Output the [X, Y] coordinate of the center of the cell containing the given text.  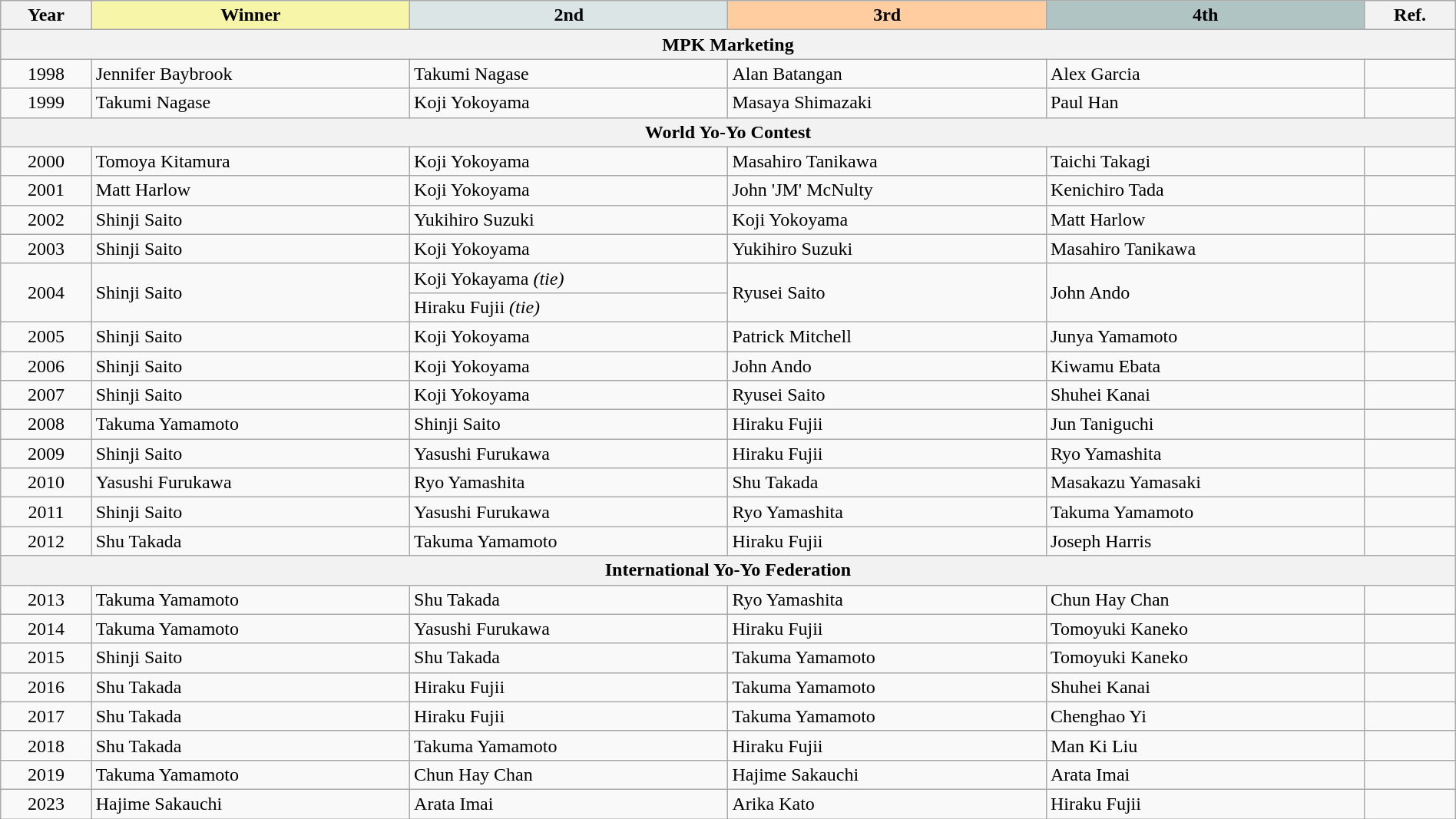
2019 [46, 774]
Arika Kato [887, 804]
2nd [569, 15]
World Yo-Yo Contest [728, 132]
2015 [46, 658]
Alex Garcia [1205, 74]
Masakazu Yamasaki [1205, 483]
2007 [46, 395]
Year [46, 15]
John 'JM' McNulty [887, 190]
1999 [46, 103]
4th [1205, 15]
MPK Marketing [728, 45]
Jennifer Baybrook [250, 74]
2008 [46, 424]
Patrick Mitchell [887, 336]
2005 [46, 336]
2018 [46, 745]
2000 [46, 161]
Koji Yokayama (tie) [569, 278]
Man Ki Liu [1205, 745]
Joseph Harris [1205, 541]
2013 [46, 599]
2002 [46, 220]
2014 [46, 629]
Kenichiro Tada [1205, 190]
2012 [46, 541]
2023 [46, 804]
Ref. [1410, 15]
1998 [46, 74]
2009 [46, 454]
Jun Taniguchi [1205, 424]
Hiraku Fujii (tie) [569, 307]
2010 [46, 483]
Junya Yamamoto [1205, 336]
Chenghao Yi [1205, 716]
2016 [46, 687]
2003 [46, 249]
Kiwamu Ebata [1205, 366]
Taichi Takagi [1205, 161]
Winner [250, 15]
Alan Batangan [887, 74]
2006 [46, 366]
Masaya Shimazaki [887, 103]
3rd [887, 15]
2001 [46, 190]
2004 [46, 292]
Paul Han [1205, 103]
2011 [46, 512]
2017 [46, 716]
Tomoya Kitamura [250, 161]
International Yo-Yo Federation [728, 570]
